Extract the [X, Y] coordinate from the center of the cell holding the provided text.  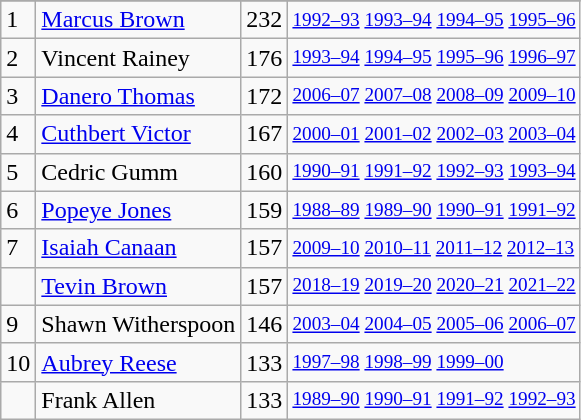
1 [18, 20]
172 [264, 96]
9 [18, 324]
2003–04 2004–05 2005–06 2006–07 [434, 324]
146 [264, 324]
Cedric Gumm [138, 172]
6 [18, 210]
2018–19 2019–20 2020–21 2021–22 [434, 286]
4 [18, 134]
2 [18, 58]
1988–89 1989–90 1990–91 1991–92 [434, 210]
176 [264, 58]
10 [18, 362]
2006–07 2007–08 2008–09 2009–10 [434, 96]
2009–10 2010–11 2011–12 2012–13 [434, 248]
Isaiah Canaan [138, 248]
Danero Thomas [138, 96]
Tevin Brown [138, 286]
232 [264, 20]
159 [264, 210]
Shawn Witherspoon [138, 324]
Vincent Rainey [138, 58]
Frank Allen [138, 400]
1990–91 1991–92 1992–93 1993–94 [434, 172]
160 [264, 172]
Marcus Brown [138, 20]
1992–93 1993–94 1994–95 1995–96 [434, 20]
Aubrey Reese [138, 362]
Cuthbert Victor [138, 134]
5 [18, 172]
Popeye Jones [138, 210]
1993–94 1994–95 1995–96 1996–97 [434, 58]
3 [18, 96]
1989–90 1990–91 1991–92 1992–93 [434, 400]
2000–01 2001–02 2002–03 2003–04 [434, 134]
7 [18, 248]
167 [264, 134]
1997–98 1998–99 1999–00 [434, 362]
